Return the [X, Y] coordinate for the center point of the cell that contains the specified text.  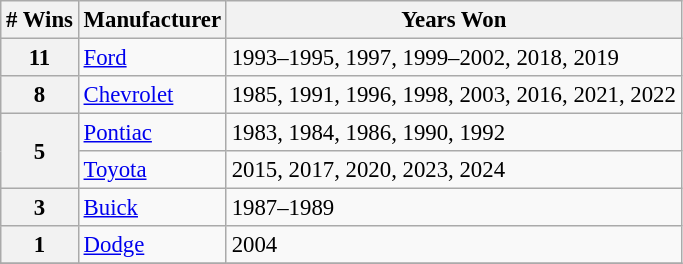
2004 [454, 245]
1983, 1984, 1986, 1990, 1992 [454, 133]
3 [40, 208]
5 [40, 152]
1985, 1991, 1996, 1998, 2003, 2016, 2021, 2022 [454, 95]
11 [40, 58]
Manufacturer [152, 20]
Dodge [152, 245]
1993–1995, 1997, 1999–2002, 2018, 2019 [454, 58]
# Wins [40, 20]
Chevrolet [152, 95]
Toyota [152, 170]
1987–1989 [454, 208]
2015, 2017, 2020, 2023, 2024 [454, 170]
Ford [152, 58]
Buick [152, 208]
Years Won [454, 20]
1 [40, 245]
8 [40, 95]
Pontiac [152, 133]
